Provide the [X, Y] coordinate of the cell's center where the given text is located.  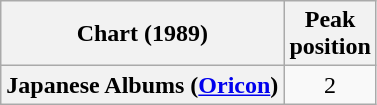
Japanese Albums (Oricon) [142, 85]
Peak position [330, 34]
Chart (1989) [142, 34]
2 [330, 85]
